Determine the (X, Y) coordinate at the center of the cell enclosing the given text.  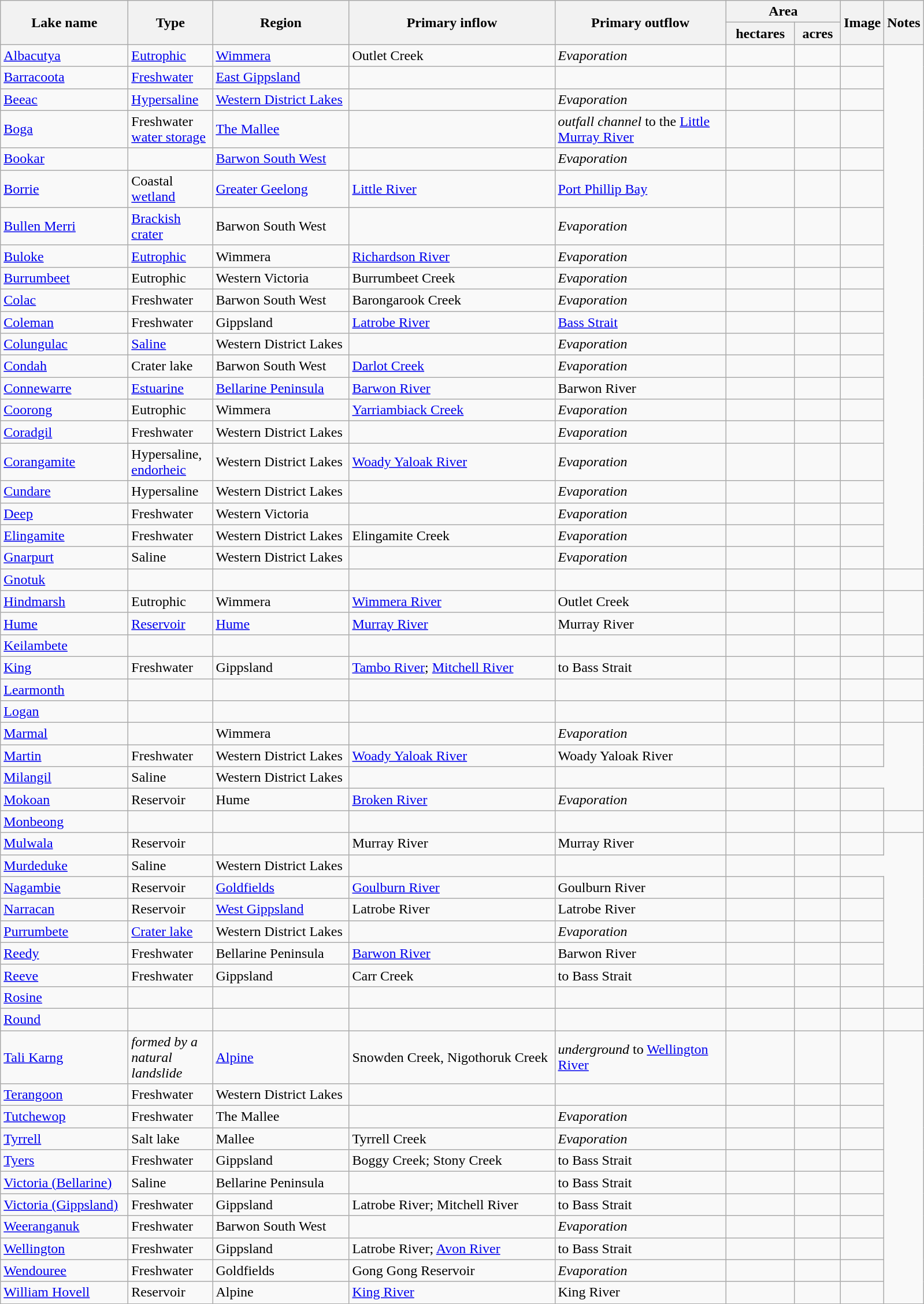
Richardson River (452, 256)
Elingamite Creek (452, 536)
Terangoon (65, 1095)
Nagambie (65, 887)
Type (170, 23)
William Hovell (65, 1292)
King (65, 667)
Barracoota (65, 77)
Elingamite (65, 536)
Monbeong (65, 822)
Hindmarsh (65, 601)
Colac (65, 300)
Narracan (65, 909)
Region (281, 23)
West Gippsland (281, 909)
Beeac (65, 99)
acres (817, 34)
outfall channel to the Little Murray River (640, 129)
Yarriambiack Creek (452, 410)
Barongarook Creek (452, 300)
Broken River (452, 800)
Purrumbete (65, 931)
Cundare (65, 492)
Gnotuk (65, 579)
Bookar (65, 159)
Hypersaline, endorheic (170, 462)
Reedy (65, 953)
Bass Strait (640, 322)
Gong Gong Reservoir (452, 1270)
Gnarpurt (65, 558)
Murdeduke (65, 865)
Buloke (65, 256)
East Gippsland (281, 77)
Mokoan (65, 800)
Boga (65, 129)
Learmonth (65, 689)
Area (784, 12)
Tali Karng (65, 1057)
Primary outflow (640, 23)
Tambo River; Mitchell River (452, 667)
hectares (760, 34)
Condah (65, 366)
Darlot Creek (452, 366)
Salt lake (170, 1139)
Weeranganuk (65, 1227)
Coleman (65, 322)
Burrumbeet Creek (452, 278)
Albacutya (65, 55)
Tutchewop (65, 1117)
Port Phillip Bay (640, 188)
underground to Wellington River (640, 1057)
Boggy Creek; Stony Creek (452, 1161)
Freshwater water storage (170, 129)
Round (65, 1019)
Corangamite (65, 462)
Coorong (65, 410)
Victoria (Bellarine) (65, 1183)
Notes (904, 23)
Primary inflow (452, 23)
Connewarre (65, 388)
Keilambete (65, 645)
Mulwala (65, 844)
Wimmera River (452, 601)
Brackish crater (170, 226)
Tyers (65, 1161)
Burrumbeet (65, 278)
Little River (452, 188)
Tyrrell Creek (452, 1139)
Tyrrell (65, 1139)
Estuarine (170, 388)
formed by a natural landslide (170, 1057)
Snowden Creek, Nigothoruk Creek (452, 1057)
Rosine (65, 997)
Martin (65, 756)
Greater Geelong (281, 188)
Latrobe River; Avon River (452, 1249)
Carr Creek (452, 975)
Milangil (65, 778)
Borrie (65, 188)
Marmal (65, 734)
Logan (65, 712)
Deep (65, 514)
Coradgil (65, 432)
Wellington (65, 1249)
Colungulac (65, 344)
Coastal wetland (170, 188)
Victoria (Gippsland) (65, 1205)
Lake name (65, 23)
Reeve (65, 975)
Image (862, 23)
Latrobe River; Mitchell River (452, 1205)
Mallee (281, 1139)
Bullen Merri (65, 226)
Wendouree (65, 1270)
